Return the (x, y) coordinate for the center point of the cell that contains the specified text.  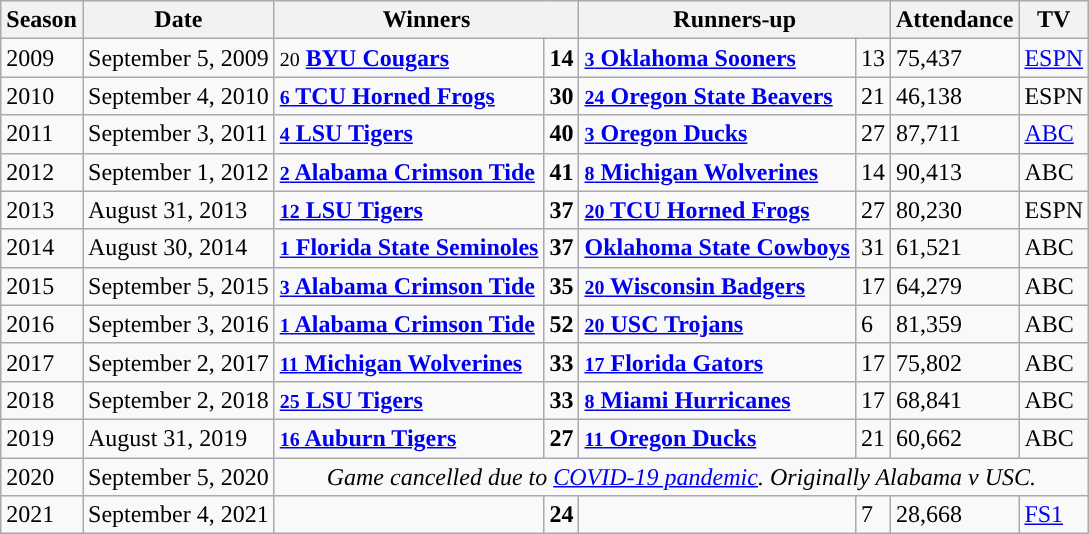
September 3, 2016 (178, 324)
1 Alabama Crimson Tide (409, 324)
81,359 (954, 324)
8 Miami Hurricanes (717, 400)
September 4, 2010 (178, 96)
12 LSU Tigers (409, 210)
8 Michigan Wolverines (717, 172)
2020 (42, 477)
2 Alabama Crimson Tide (409, 172)
Attendance (954, 20)
2014 (42, 248)
6 (872, 324)
2009 (42, 58)
6 TCU Horned Frogs (409, 96)
20 TCU Horned Frogs (717, 210)
2018 (42, 400)
64,279 (954, 286)
41 (562, 172)
35 (562, 286)
80,230 (954, 210)
TV (1054, 20)
2013 (42, 210)
75,437 (954, 58)
87,711 (954, 134)
2012 (42, 172)
Runners-up (734, 20)
FS1 (1054, 515)
40 (562, 134)
28,668 (954, 515)
September 1, 2012 (178, 172)
46,138 (954, 96)
Season (42, 20)
Winners (426, 20)
September 4, 2021 (178, 515)
16 Auburn Tigers (409, 438)
2011 (42, 134)
7 (872, 515)
4 LSU Tigers (409, 134)
2019 (42, 438)
20 USC Trojans (717, 324)
2017 (42, 362)
13 (872, 58)
2016 (42, 324)
31 (872, 248)
September 3, 2011 (178, 134)
68,841 (954, 400)
24 Oregon State Beavers (717, 96)
3 Oregon Ducks (717, 134)
11 Michigan Wolverines (409, 362)
Oklahoma State Cowboys (717, 248)
September 5, 2009 (178, 58)
60,662 (954, 438)
90,413 (954, 172)
August 31, 2013 (178, 210)
September 2, 2018 (178, 400)
20 Wisconsin Badgers (717, 286)
August 31, 2019 (178, 438)
2015 (42, 286)
3 Oklahoma Sooners (717, 58)
30 (562, 96)
25 LSU Tigers (409, 400)
2021 (42, 515)
24 (562, 515)
3 Alabama Crimson Tide (409, 286)
September 5, 2020 (178, 477)
September 5, 2015 (178, 286)
11 Oregon Ducks (717, 438)
61,521 (954, 248)
Game cancelled due to COVID-19 pandemic. Originally Alabama v USC. (681, 477)
2010 (42, 96)
20 BYU Cougars (409, 58)
75,802 (954, 362)
August 30, 2014 (178, 248)
Date (178, 20)
52 (562, 324)
September 2, 2017 (178, 362)
17 Florida Gators (717, 362)
1 Florida State Seminoles (409, 248)
